From the cell containing the given text, extract its center point as [x, y] coordinate. 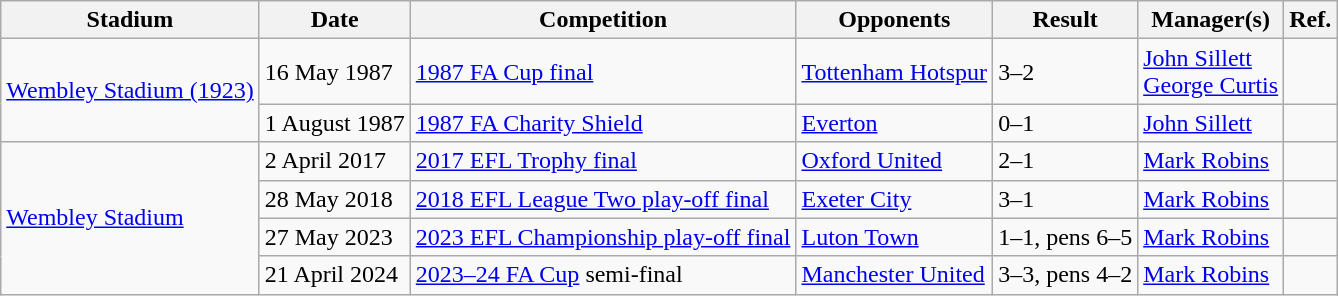
Oxford United [894, 161]
16 May 1987 [334, 72]
Stadium [130, 20]
Competition [603, 20]
28 May 2018 [334, 199]
John SillettGeorge Curtis [1211, 72]
1 August 1987 [334, 123]
3–1 [1066, 199]
3–3, pens 4–2 [1066, 275]
Tottenham Hotspur [894, 72]
0–1 [1066, 123]
Date [334, 20]
2–1 [1066, 161]
1987 FA Cup final [603, 72]
2018 EFL League Two play-off final [603, 199]
Wembley Stadium (1923) [130, 90]
21 April 2024 [334, 275]
27 May 2023 [334, 237]
Luton Town [894, 237]
Manager(s) [1211, 20]
Everton [894, 123]
Manchester United [894, 275]
2023 EFL Championship play-off final [603, 237]
1–1, pens 6–5 [1066, 237]
2 April 2017 [334, 161]
1987 FA Charity Shield [603, 123]
Wembley Stadium [130, 218]
Exeter City [894, 199]
Opponents [894, 20]
Ref. [1310, 20]
Result [1066, 20]
2023–24 FA Cup semi-final [603, 275]
3–2 [1066, 72]
John Sillett [1211, 123]
2017 EFL Trophy final [603, 161]
